From the cell containing the given text, extract its center point as (X, Y) coordinate. 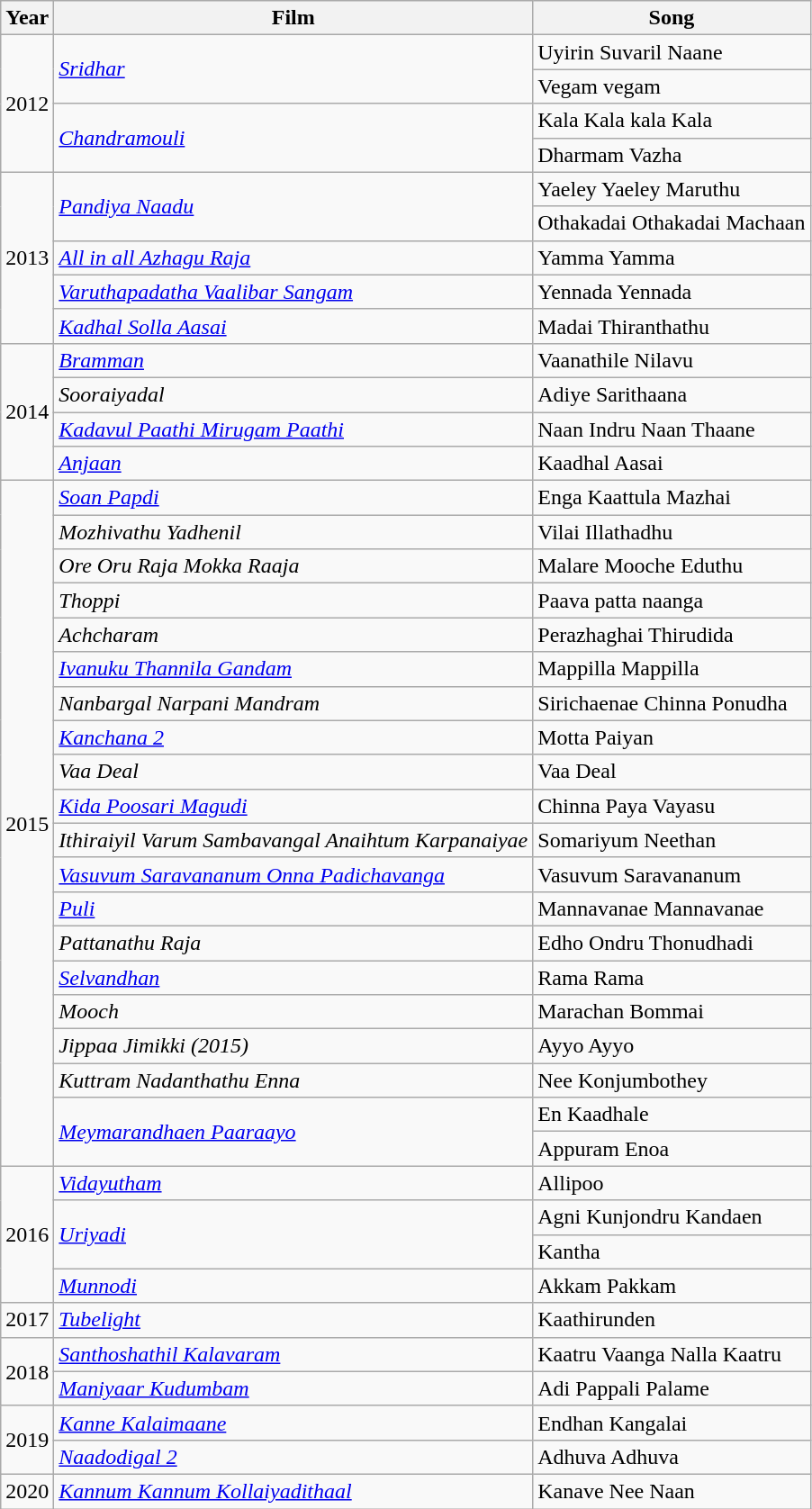
Rama Rama (672, 977)
Meymarandhaen Paaraayo (293, 1132)
Ivanuku Thannila Gandam (293, 669)
Ore Oru Raja Mokka Raaja (293, 566)
Akkam Pakkam (672, 1286)
2016 (27, 1234)
2020 (27, 1491)
Kannum Kannum Kollaiyadithaal (293, 1491)
Paava patta naanga (672, 601)
Chandramouli (293, 138)
Appuram Enoa (672, 1149)
Vilai Illathadhu (672, 532)
Mannavanae Mannavanae (672, 908)
Chinna Paya Vayasu (672, 806)
Nanbargal Narpani Mandram (293, 703)
Malare Mooche Eduthu (672, 566)
Ayyo Ayyo (672, 1046)
Naan Indru Naan Thaane (672, 429)
Mozhivathu Yadhenil (293, 532)
Othakadai Othakadai Machaan (672, 223)
2019 (27, 1440)
Dharmam Vazha (672, 155)
Maniyaar Kudumbam (293, 1388)
2015 (27, 823)
Mooch (293, 1012)
Vasuvum Saravananum (672, 874)
2012 (27, 104)
Film (293, 18)
Uyirin Suvaril Naane (672, 52)
Munnodi (293, 1286)
Achcharam (293, 635)
Kaathirunden (672, 1320)
Kadhal Solla Aasai (293, 326)
Song (672, 18)
Jippaa Jimikki (2015) (293, 1046)
Marachan Bommai (672, 1012)
Kuttram Nadanthathu Enna (293, 1080)
All in all Azhagu Raja (293, 258)
Kaadhal Aasai (672, 464)
Adiye Sarithaana (672, 394)
Adi Pappali Palame (672, 1388)
Nee Konjumbothey (672, 1080)
Selvandhan (293, 977)
Sridhar (293, 69)
Motta Paiyan (672, 737)
Edho Ondru Thonudhadi (672, 943)
Yennada Yennada (672, 292)
Kanchana 2 (293, 737)
Somariyum Neethan (672, 840)
2018 (27, 1371)
Tubelight (293, 1320)
Year (27, 18)
Kida Poosari Magudi (293, 806)
Kadavul Paathi Mirugam Paathi (293, 429)
Yamma Yamma (672, 258)
Sooraiyadal (293, 394)
Adhuva Adhuva (672, 1457)
Kantha (672, 1251)
Ithiraiyil Varum Sambavangal Anaihtum Karpanaiyae (293, 840)
Vidayutham (293, 1183)
2014 (27, 411)
Vegam vegam (672, 86)
En Kaadhale (672, 1115)
2017 (27, 1320)
Kala Kala kala Kala (672, 121)
Mappilla Mappilla (672, 669)
Pandiya Naadu (293, 206)
2013 (27, 258)
Kanave Nee Naan (672, 1491)
Varuthapadatha Vaalibar Sangam (293, 292)
Santhoshathil Kalavaram (293, 1354)
Yaeley Yaeley Maruthu (672, 189)
Sirichaenae Chinna Ponudha (672, 703)
Uriyadi (293, 1234)
Madai Thiranthathu (672, 326)
Allipoo (672, 1183)
Kaatru Vaanga Nalla Kaatru (672, 1354)
Enga Kaattula Mazhai (672, 498)
Agni Kunjondru Kandaen (672, 1217)
Anjaan (293, 464)
Kanne Kalaimaane (293, 1423)
Perazhaghai Thirudida (672, 635)
Vasuvum Saravananum Onna Padichavanga (293, 874)
Vaanathile Nilavu (672, 360)
Naadodigal 2 (293, 1457)
Soan Papdi (293, 498)
Thoppi (293, 601)
Pattanathu Raja (293, 943)
Bramman (293, 360)
Endhan Kangalai (672, 1423)
Puli (293, 908)
